Scan for the cell matching the given text and deliver its (x, y) coordinate at center. 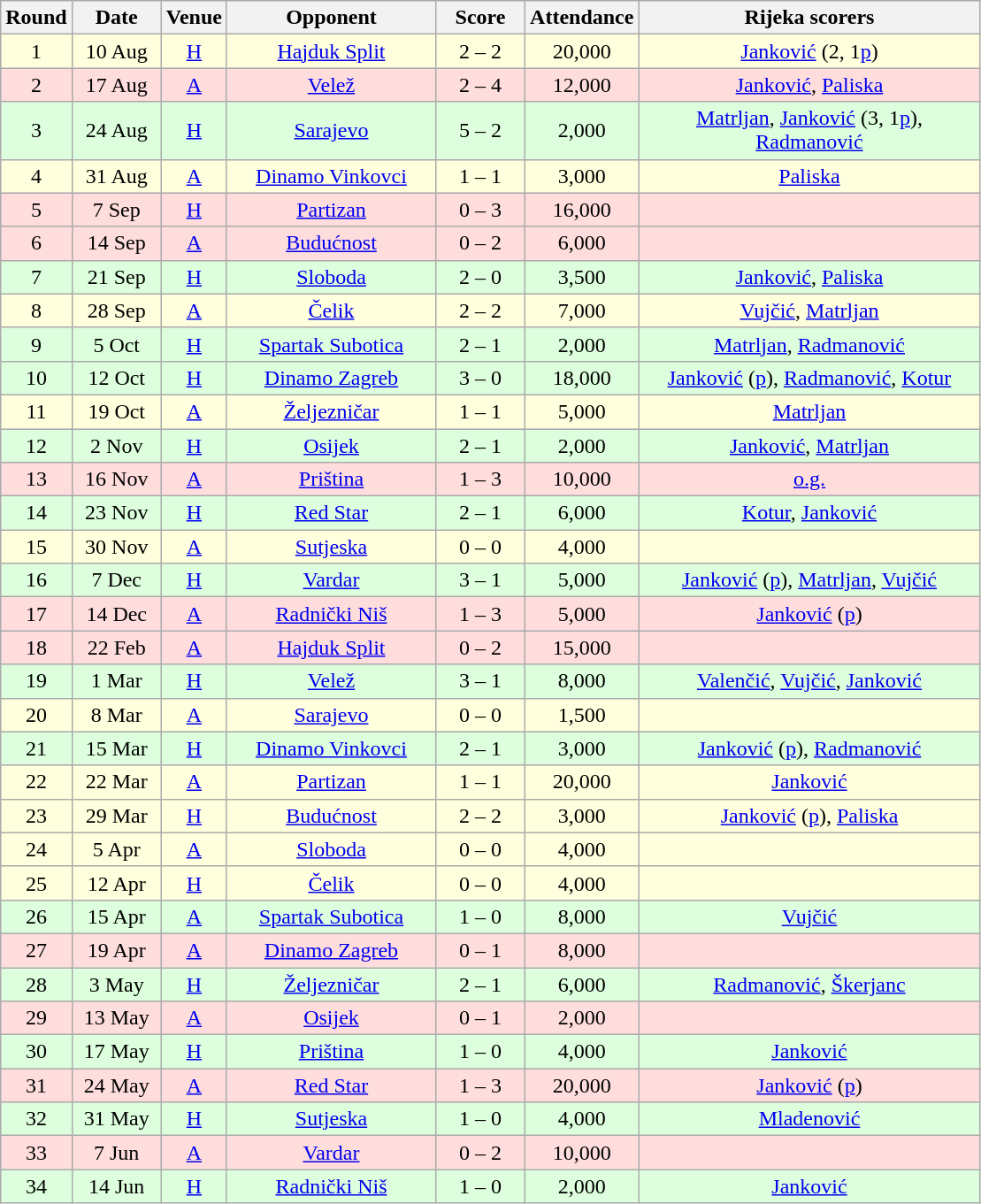
10 (36, 378)
5 – 2 (481, 131)
16 (36, 580)
7 Sep (117, 210)
31 (36, 1085)
21 Sep (117, 277)
Janković (2, 1p) (809, 51)
34 (36, 1186)
22 Feb (117, 648)
8 Mar (117, 715)
19 Apr (117, 950)
8 (36, 311)
18,000 (582, 378)
Vujčić, Matrljan (809, 311)
30 Nov (117, 547)
21 (36, 748)
14 Sep (117, 243)
1 Mar (117, 681)
Paliska (809, 176)
1 (36, 51)
32 (36, 1119)
7 Dec (117, 580)
17 (36, 614)
Venue (194, 18)
5 (36, 210)
9 (36, 344)
Date (117, 18)
3 – 0 (481, 378)
26 (36, 916)
19 (36, 681)
7 Jun (117, 1153)
Mladenović (809, 1119)
14 Dec (117, 614)
Matrljan, Radmanović (809, 344)
6 (36, 243)
Matrljan, Janković (3, 1p), Radmanović (809, 131)
15 Apr (117, 916)
Opponent (331, 18)
18 (36, 648)
12,000 (582, 85)
33 (36, 1153)
7 (36, 277)
2 – 0 (481, 277)
Vujčić (809, 916)
20 (36, 715)
24 (36, 849)
Rijeka scorers (809, 18)
Janković (p), Radmanović (809, 748)
4 (36, 176)
Janković, Matrljan (809, 445)
30 (36, 1052)
3 May (117, 985)
3 (36, 131)
Matrljan (809, 411)
11 (36, 411)
23 (36, 816)
29 Mar (117, 816)
24 Aug (117, 131)
1,500 (582, 715)
Kotur, Janković (809, 513)
12 Oct (117, 378)
2 – 4 (481, 85)
12 (36, 445)
Janković (p), Paliska (809, 816)
7,000 (582, 311)
15 (36, 547)
17 May (117, 1052)
28 (36, 985)
13 (36, 479)
3,500 (582, 277)
Janković (p), Radmanović, Kotur (809, 378)
14 Jun (117, 1186)
31 Aug (117, 176)
Janković (p), Matrljan, Vujčić (809, 580)
15 Mar (117, 748)
0 – 3 (481, 210)
16 Nov (117, 479)
10 Aug (117, 51)
Round (36, 18)
29 (36, 1018)
22 Mar (117, 782)
22 (36, 782)
15,000 (582, 648)
31 May (117, 1119)
Attendance (582, 18)
24 May (117, 1085)
25 (36, 883)
5 Apr (117, 849)
2 (36, 85)
12 Apr (117, 883)
28 Sep (117, 311)
Radmanović, Škerjanc (809, 985)
23 Nov (117, 513)
16,000 (582, 210)
14 (36, 513)
5 Oct (117, 344)
13 May (117, 1018)
19 Oct (117, 411)
27 (36, 950)
o.g. (809, 479)
2 Nov (117, 445)
Score (481, 18)
Valenčić, Vujčić, Janković (809, 681)
17 Aug (117, 85)
